For the text-containing cell, return its midpoint in [X, Y] coordinate format. 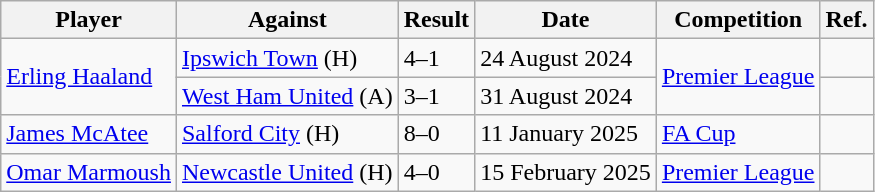
15 February 2025 [566, 172]
West Ham United (A) [287, 96]
Salford City (H) [287, 134]
4–0 [436, 172]
Ipswich Town (H) [287, 58]
31 August 2024 [566, 96]
James McAtee [89, 134]
11 January 2025 [566, 134]
Result [436, 20]
Newcastle United (H) [287, 172]
8–0 [436, 134]
Erling Haaland [89, 77]
4–1 [436, 58]
Ref. [846, 20]
Player [89, 20]
24 August 2024 [566, 58]
FA Cup [738, 134]
Date [566, 20]
Omar Marmoush [89, 172]
Competition [738, 20]
Against [287, 20]
3–1 [436, 96]
